From the cell containing the given text, extract its center point as [x, y] coordinate. 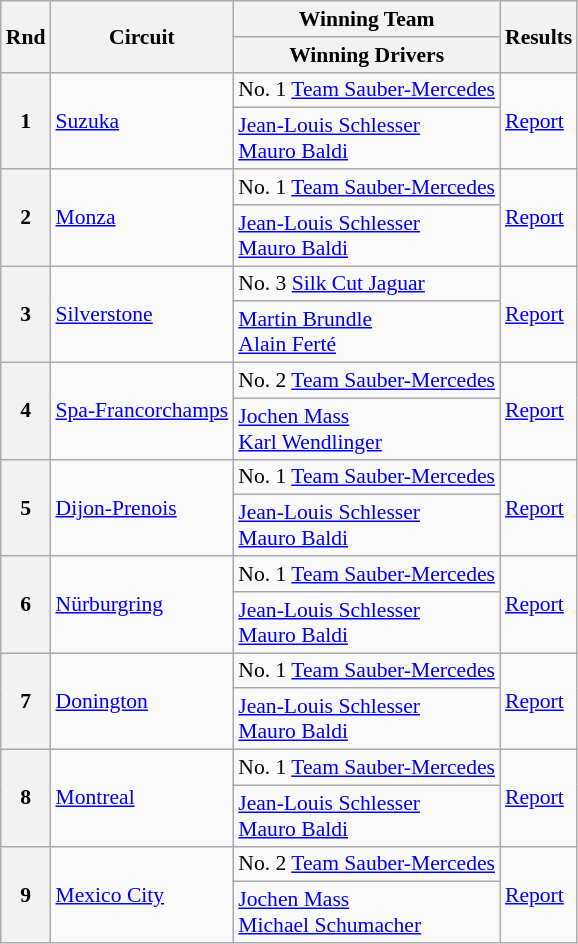
4 [26, 412]
Silverstone [142, 314]
Martin Brundle Alain Ferté [366, 332]
3 [26, 314]
8 [26, 798]
2 [26, 218]
Jochen Mass Karl Wendlinger [366, 428]
Monza [142, 218]
1 [26, 120]
9 [26, 894]
Circuit [142, 36]
Rnd [26, 36]
Dijon-Prenois [142, 508]
Spa-Francorchamps [142, 412]
Winning Team [366, 19]
Jochen Mass Michael Schumacher [366, 912]
Donington [142, 702]
5 [26, 508]
Winning Drivers [366, 55]
7 [26, 702]
Nürburgring [142, 604]
Results [538, 36]
6 [26, 604]
Montreal [142, 798]
Mexico City [142, 894]
No. 3 Silk Cut Jaguar [366, 284]
Suzuka [142, 120]
